Extract the [X, Y] coordinate from the center of the cell holding the provided text.  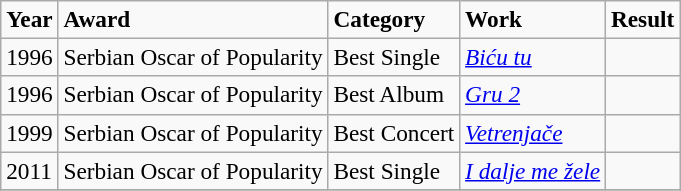
I dalje me žele [533, 170]
Best Concert [394, 133]
2011 [30, 170]
Award [193, 19]
1999 [30, 133]
Gru 2 [533, 95]
Work [533, 19]
Category [394, 19]
Best Album [394, 95]
Year [30, 19]
Result [643, 19]
Biću tu [533, 57]
Vetrenjače [533, 133]
